Scan for the cell matching the given text and deliver its [X, Y] coordinate at center. 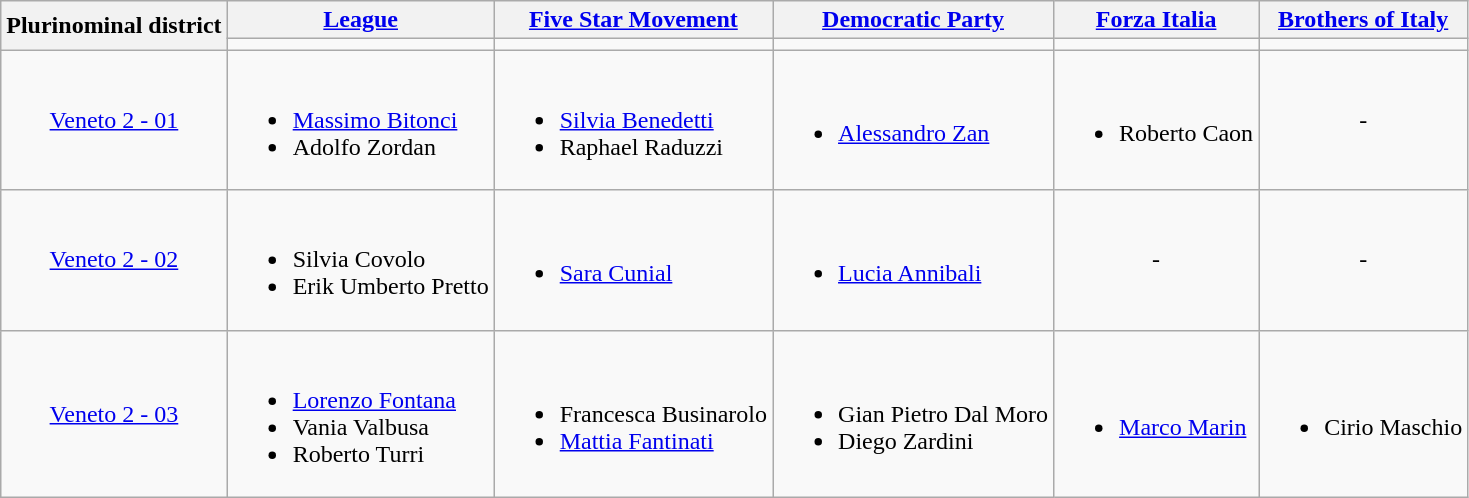
Roberto Caon [1156, 120]
Francesca BusinaroloMattia Fantinati [633, 414]
Silvia BenedettiRaphael Raduzzi [633, 120]
League [360, 20]
Gian Pietro Dal MoroDiego Zardini [914, 414]
Democratic Party [914, 20]
Massimo BitonciAdolfo Zordan [360, 120]
Lorenzo FontanaVania ValbusaRoberto Turri [360, 414]
Lucia Annibali [914, 260]
Sara Cunial [633, 260]
Forza Italia [1156, 20]
Silvia CovoloErik Umberto Pretto [360, 260]
Five Star Movement [633, 20]
Brothers of Italy [1364, 20]
Veneto 2 - 03 [114, 414]
Plurinominal district [114, 26]
Veneto 2 - 02 [114, 260]
Alessandro Zan [914, 120]
Marco Marin [1156, 414]
Cirio Maschio [1364, 414]
Veneto 2 - 01 [114, 120]
